Extract the (x, y) coordinate from the center of the cell holding the provided text.  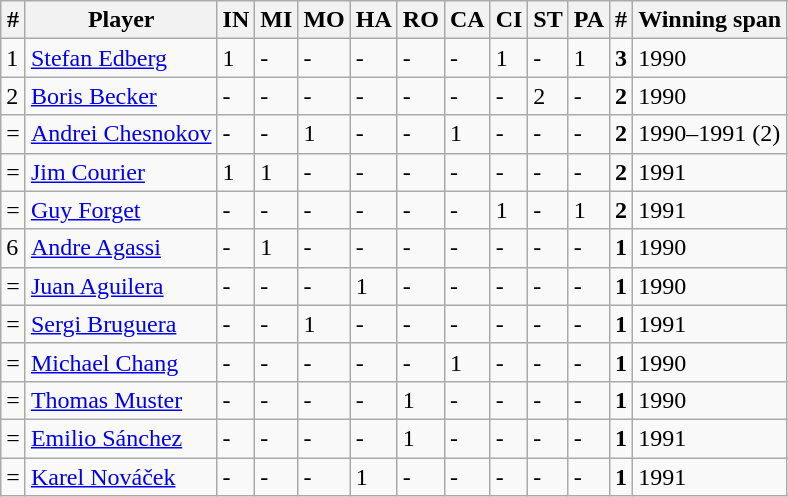
Sergi Bruguera (121, 324)
HA (374, 20)
Guy Forget (121, 210)
MO (324, 20)
IN (236, 20)
Winning span (710, 20)
MI (276, 20)
CI (509, 20)
3 (622, 58)
Player (121, 20)
Jim Courier (121, 172)
Boris Becker (121, 96)
6 (14, 248)
CA (467, 20)
Juan Aguilera (121, 286)
RO (420, 20)
Stefan Edberg (121, 58)
Emilio Sánchez (121, 438)
Karel Nováček (121, 477)
Andre Agassi (121, 248)
Thomas Muster (121, 400)
PA (588, 20)
Andrei Chesnokov (121, 134)
Michael Chang (121, 362)
ST (548, 20)
1990–1991 (2) (710, 134)
